Provide the [x, y] coordinate of the cell's center where the given text is located.  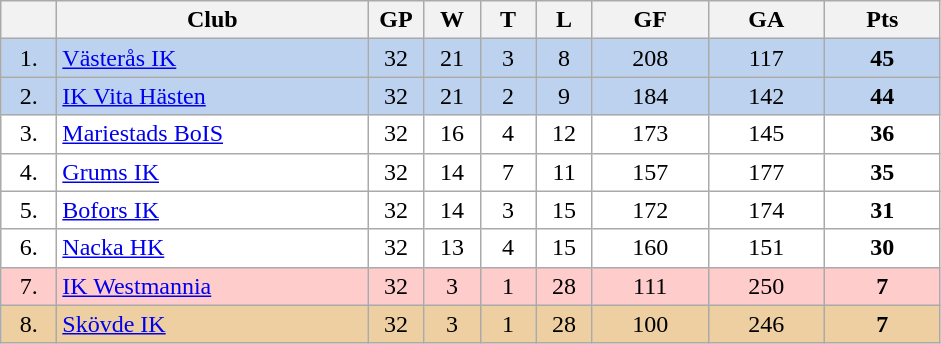
T [508, 20]
100 [650, 324]
Grums IK [212, 172]
3. [29, 134]
GA [766, 20]
13 [452, 248]
45 [882, 58]
IK Vita Hästen [212, 96]
2. [29, 96]
GF [650, 20]
35 [882, 172]
177 [766, 172]
1. [29, 58]
157 [650, 172]
Skövde IK [212, 324]
L [564, 20]
8 [564, 58]
36 [882, 134]
30 [882, 248]
172 [650, 210]
160 [650, 248]
111 [650, 286]
9 [564, 96]
2 [508, 96]
142 [766, 96]
Nacka HK [212, 248]
12 [564, 134]
173 [650, 134]
184 [650, 96]
11 [564, 172]
6. [29, 248]
250 [766, 286]
7. [29, 286]
31 [882, 210]
208 [650, 58]
W [452, 20]
145 [766, 134]
174 [766, 210]
GP [396, 20]
Club [212, 20]
5. [29, 210]
117 [766, 58]
Pts [882, 20]
IK Westmannia [212, 286]
8. [29, 324]
246 [766, 324]
Mariestads BoIS [212, 134]
Bofors IK [212, 210]
151 [766, 248]
Västerås IK [212, 58]
44 [882, 96]
16 [452, 134]
4. [29, 172]
